Find where the given text appears and provide that cell's center as [X, Y] coordinate. 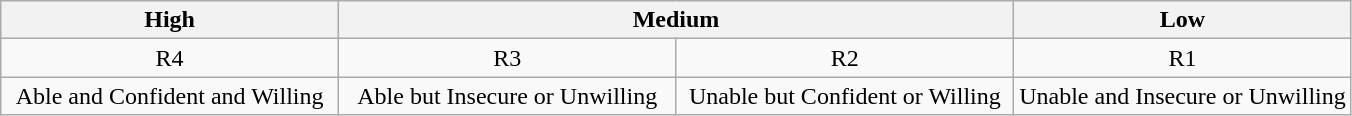
Able but Insecure or Unwilling [507, 96]
R1 [1183, 58]
Medium [676, 20]
Low [1183, 20]
High [170, 20]
R2 [845, 58]
R4 [170, 58]
Unable and Insecure or Unwilling [1183, 96]
Able and Confident and Willing [170, 96]
Unable but Confident or Willing [845, 96]
R3 [507, 58]
